Search for the cell housing the specified text and yield its (x, y) center coordinate. 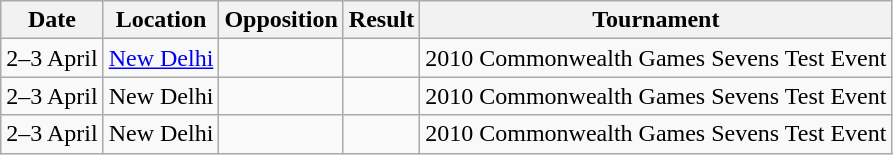
Date (52, 20)
Tournament (656, 20)
Result (381, 20)
Opposition (281, 20)
Location (161, 20)
